For the text-containing cell, return its midpoint in [x, y] coordinate format. 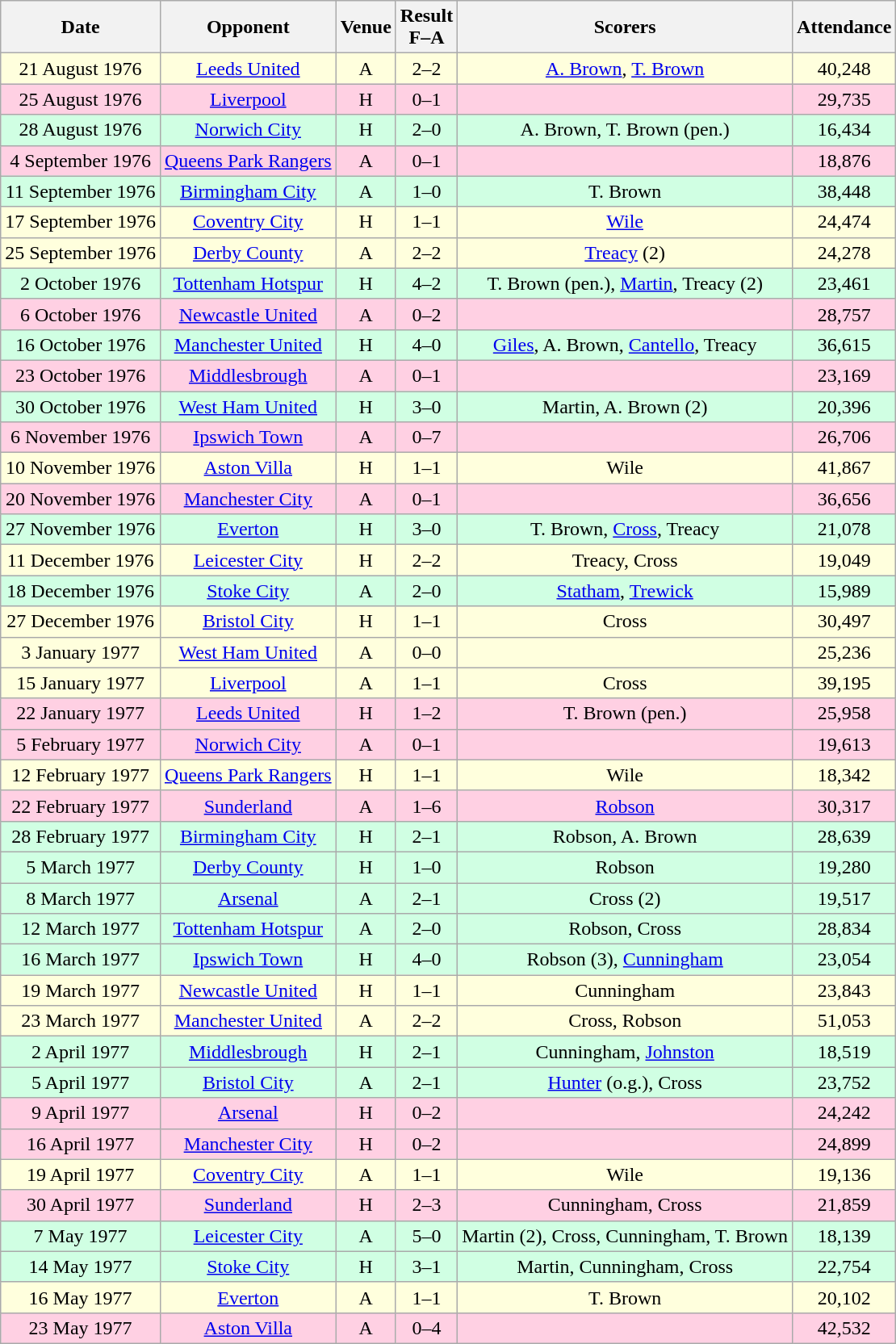
1–6 [426, 806]
19,517 [844, 898]
41,867 [844, 468]
7 May 1977 [81, 1236]
18,342 [844, 775]
27 December 1976 [81, 622]
30 October 1976 [81, 406]
19 March 1977 [81, 990]
40,248 [844, 69]
0–0 [426, 652]
16 March 1977 [81, 960]
25,958 [844, 714]
11 December 1976 [81, 560]
19,613 [844, 744]
29,735 [844, 99]
3–1 [426, 1267]
23,461 [844, 283]
39,195 [844, 683]
16 October 1976 [81, 345]
Cross (2) [625, 898]
22 February 1977 [81, 806]
11 September 1976 [81, 191]
42,532 [844, 1328]
5 February 1977 [81, 744]
18,876 [844, 161]
6 October 1976 [81, 314]
28 February 1977 [81, 836]
T. Brown (pen.) [625, 714]
0–4 [426, 1328]
4–2 [426, 283]
16 May 1977 [81, 1297]
8 March 1977 [81, 898]
19 April 1977 [81, 1174]
16 April 1977 [81, 1144]
21 August 1976 [81, 69]
Cunningham [625, 990]
23 October 1976 [81, 375]
Treacy (2) [625, 253]
28 August 1976 [81, 130]
30,317 [844, 806]
Cunningham, Johnston [625, 1052]
23,169 [844, 375]
10 November 1976 [81, 468]
Robson (3), Cunningham [625, 960]
20,102 [844, 1297]
20 November 1976 [81, 499]
18 December 1976 [81, 591]
27 November 1976 [81, 530]
25 August 1976 [81, 99]
1–2 [426, 714]
5–0 [426, 1236]
19,280 [844, 867]
30 April 1977 [81, 1205]
24,474 [844, 222]
12 February 1977 [81, 775]
26,706 [844, 438]
15,989 [844, 591]
5 March 1977 [81, 867]
Giles, A. Brown, Cantello, Treacy [625, 345]
21,078 [844, 530]
5 April 1977 [81, 1082]
25,236 [844, 652]
6 November 1976 [81, 438]
Cross, Robson [625, 1021]
A. Brown, T. Brown [625, 69]
30,497 [844, 622]
Date [81, 27]
22,754 [844, 1267]
3 January 1977 [81, 652]
Robson, A. Brown [625, 836]
38,448 [844, 191]
24,242 [844, 1113]
4 September 1976 [81, 161]
Venue [366, 27]
Hunter (o.g.), Cross [625, 1082]
15 January 1977 [81, 683]
24,899 [844, 1144]
25 September 1976 [81, 253]
Robson, Cross [625, 929]
2 October 1976 [81, 283]
36,656 [844, 499]
T. Brown (pen.), Martin, Treacy (2) [625, 283]
Treacy, Cross [625, 560]
Cunningham, Cross [625, 1205]
19,136 [844, 1174]
ResultF–A [426, 27]
17 September 1976 [81, 222]
23,752 [844, 1082]
19,049 [844, 560]
23 March 1977 [81, 1021]
Attendance [844, 27]
0–7 [426, 438]
23,054 [844, 960]
20,396 [844, 406]
14 May 1977 [81, 1267]
16,434 [844, 130]
18,139 [844, 1236]
Statham, Trewick [625, 591]
28,639 [844, 836]
21,859 [844, 1205]
Opponent [248, 27]
9 April 1977 [81, 1113]
22 January 1977 [81, 714]
Martin, Cunningham, Cross [625, 1267]
23,843 [844, 990]
2 April 1977 [81, 1052]
51,053 [844, 1021]
Scorers [625, 27]
36,615 [844, 345]
23 May 1977 [81, 1328]
18,519 [844, 1052]
28,834 [844, 929]
T. Brown, Cross, Treacy [625, 530]
Martin, A. Brown (2) [625, 406]
28,757 [844, 314]
12 March 1977 [81, 929]
2–3 [426, 1205]
24,278 [844, 253]
A. Brown, T. Brown (pen.) [625, 130]
Martin (2), Cross, Cunningham, T. Brown [625, 1236]
